Scan for the cell matching the given text and deliver its [x, y] coordinate at center. 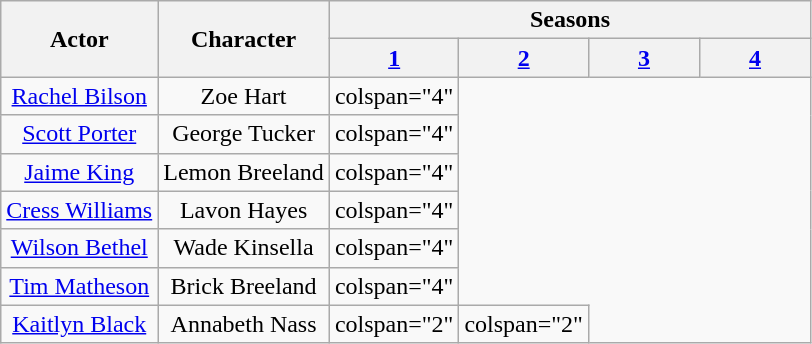
Jaime King [80, 172]
Kaitlyn Black [80, 324]
Tim Matheson [80, 286]
2 [524, 58]
George Tucker [244, 134]
Seasons [570, 20]
Wade Kinsella [244, 248]
4 [754, 58]
Lavon Hayes [244, 210]
Brick Breeland [244, 286]
Rachel Bilson [80, 96]
3 [644, 58]
Character [244, 39]
Zoe Hart [244, 96]
Wilson Bethel [80, 248]
Annabeth Nass [244, 324]
Lemon Breeland [244, 172]
Scott Porter [80, 134]
1 [394, 58]
Actor [80, 39]
Cress Williams [80, 210]
